Return the (x, y) coordinate for the center point of the cell that contains the specified text.  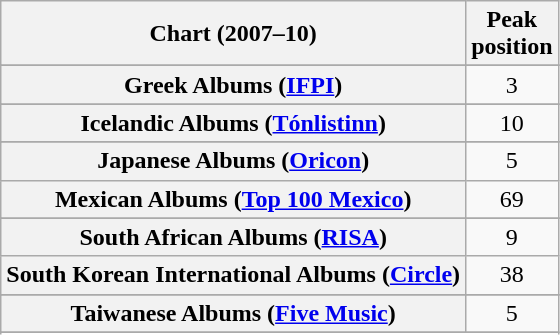
Taiwanese Albums (Five Music) (234, 313)
South Korean International Albums (Circle) (234, 275)
Peakposition (512, 34)
3 (512, 85)
38 (512, 275)
Icelandic Albums (Tónlistinn) (234, 123)
Chart (2007–10) (234, 34)
Japanese Albums (Oricon) (234, 161)
South African Albums (RISA) (234, 237)
Mexican Albums (Top 100 Mexico) (234, 199)
9 (512, 237)
10 (512, 123)
Greek Albums (IFPI) (234, 85)
69 (512, 199)
